Determine the [x, y] coordinate at the center of the cell enclosing the given text.  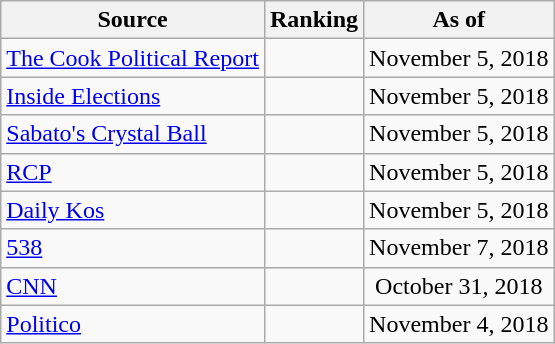
Ranking [314, 20]
Politico [133, 324]
October 31, 2018 [459, 286]
November 4, 2018 [459, 324]
Sabato's Crystal Ball [133, 134]
November 7, 2018 [459, 248]
As of [459, 20]
CNN [133, 286]
Inside Elections [133, 96]
Source [133, 20]
The Cook Political Report [133, 58]
538 [133, 248]
Daily Kos [133, 210]
RCP [133, 172]
